Locate the cell with the specified text and output its [X, Y] center coordinate. 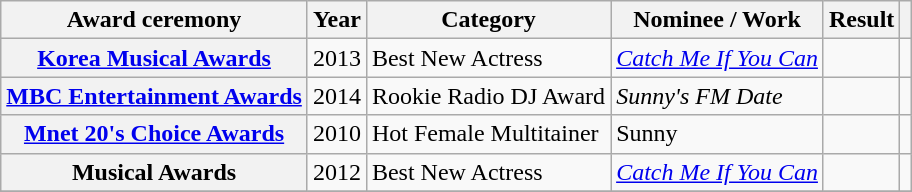
Hot Female Multitainer [488, 134]
2010 [336, 134]
Musical Awards [154, 172]
Sunny [718, 134]
Result [861, 20]
Sunny's FM Date [718, 96]
2013 [336, 58]
Category [488, 20]
Mnet 20's Choice Awards [154, 134]
Year [336, 20]
2012 [336, 172]
Award ceremony [154, 20]
MBC Entertainment Awards [154, 96]
Nominee / Work [718, 20]
Korea Musical Awards [154, 58]
2014 [336, 96]
Rookie Radio DJ Award [488, 96]
